Return the (x, y) coordinate for the center point of the cell that contains the specified text.  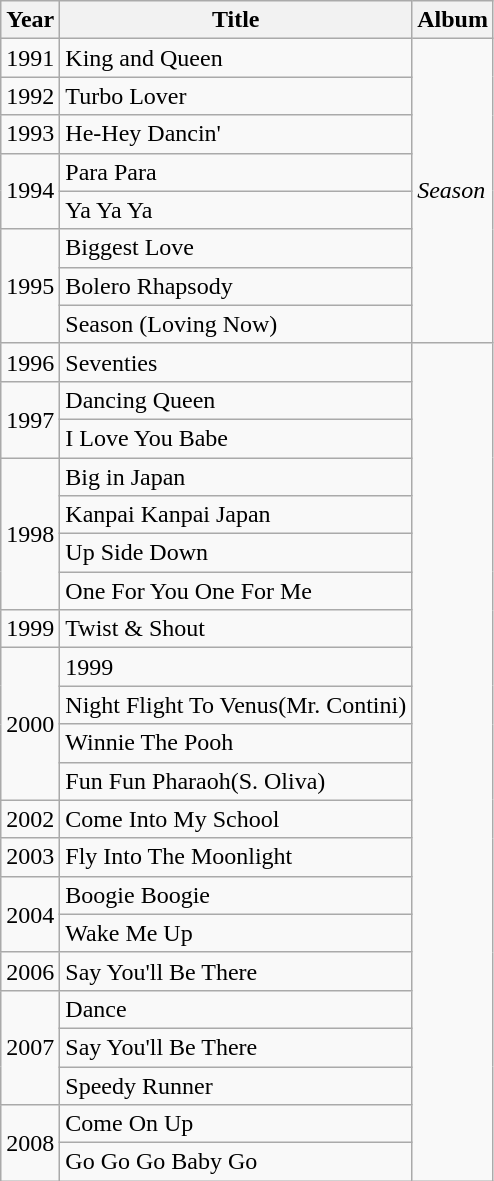
Year (30, 20)
1994 (30, 191)
I Love You Babe (236, 438)
Big in Japan (236, 477)
Come Into My School (236, 819)
Dancing Queen (236, 400)
Winnie The Pooh (236, 743)
Fly Into The Moonlight (236, 857)
1996 (30, 362)
Boogie Boogie (236, 895)
Twist & Shout (236, 629)
Para Para (236, 172)
One For You One For Me (236, 591)
Dance (236, 1009)
2006 (30, 971)
Speedy Runner (236, 1085)
Biggest Love (236, 248)
King and Queen (236, 58)
Kanpai Kanpai Japan (236, 515)
Go Go Go Baby Go (236, 1162)
2007 (30, 1047)
Ya Ya Ya (236, 210)
1995 (30, 286)
Season (Loving Now) (236, 324)
Title (236, 20)
Up Side Down (236, 553)
Bolero Rhapsody (236, 286)
2004 (30, 914)
Come On Up (236, 1124)
Season (453, 191)
He-Hey Dancin' (236, 134)
Fun Fun Pharaoh(S. Oliva) (236, 781)
Album (453, 20)
1991 (30, 58)
2003 (30, 857)
Wake Me Up (236, 933)
Night Flight To Venus(Mr. Contini) (236, 705)
1998 (30, 534)
2008 (30, 1143)
1993 (30, 134)
1992 (30, 96)
1997 (30, 419)
2000 (30, 724)
Turbo Lover (236, 96)
Seventies (236, 362)
2002 (30, 819)
